Detect which cell encompasses the target text, then output its [x, y] center coordinate. 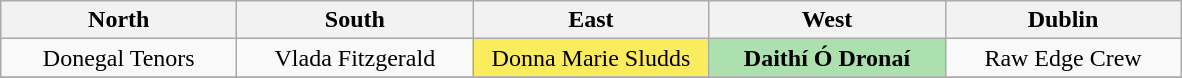
South [355, 20]
Daithí Ó Dronaí [827, 58]
Raw Edge Crew [1063, 58]
West [827, 20]
Donegal Tenors [119, 58]
Vlada Fitzgerald [355, 58]
East [591, 20]
Donna Marie Sludds [591, 58]
Dublin [1063, 20]
North [119, 20]
